Return (X, Y) of the center of cell containing provided text 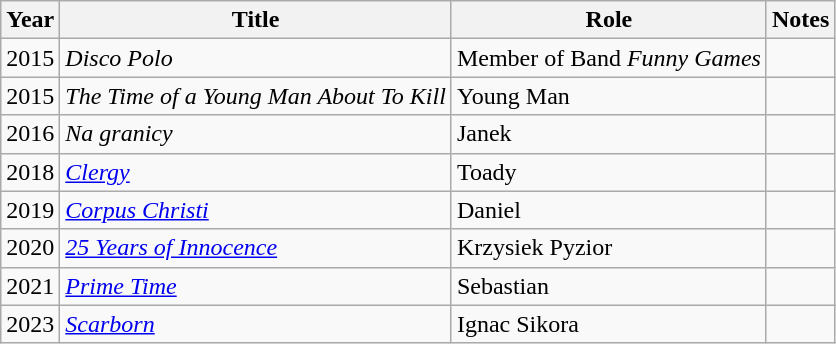
Notes (800, 20)
Ignac Sikora (608, 324)
2020 (30, 248)
Clergy (256, 172)
Disco Polo (256, 58)
Prime Time (256, 286)
2021 (30, 286)
2018 (30, 172)
Toady (608, 172)
2016 (30, 134)
Janek (608, 134)
25 Years of Innocence (256, 248)
Title (256, 20)
Young Man (608, 96)
Role (608, 20)
Krzysiek Pyzior (608, 248)
Year (30, 20)
Na granicy (256, 134)
Daniel (608, 210)
The Time of a Young Man About To Kill (256, 96)
Member of Band Funny Games (608, 58)
Scarborn (256, 324)
Corpus Christi (256, 210)
Sebastian (608, 286)
2023 (30, 324)
2019 (30, 210)
